From the cell containing the given text, extract its center point as (x, y) coordinate. 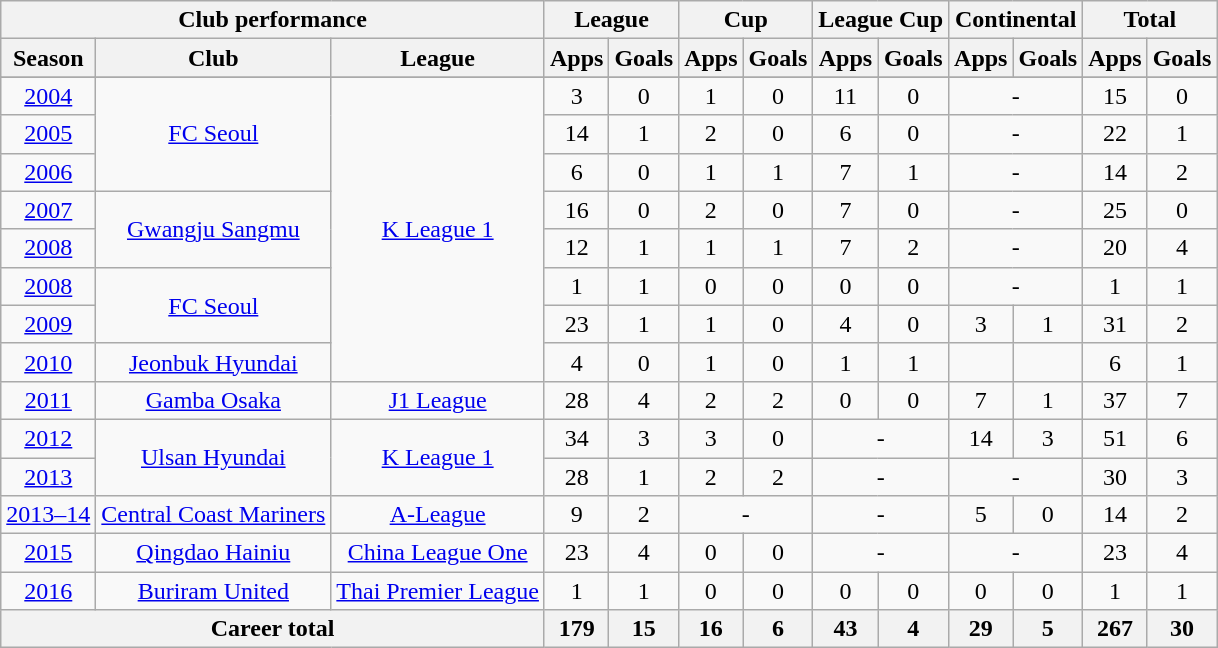
2012 (48, 438)
A-League (438, 515)
Central Coast Mariners (214, 515)
Gwangju Sangmu (214, 229)
2011 (48, 400)
Club (214, 58)
Gamba Osaka (214, 400)
34 (576, 438)
Club performance (273, 20)
31 (1115, 324)
2007 (48, 210)
2013 (48, 477)
2004 (48, 96)
51 (1115, 438)
J1 League (438, 400)
Ulsan Hyundai (214, 457)
2015 (48, 553)
2013–14 (48, 515)
League Cup (881, 20)
2016 (48, 591)
Career total (273, 629)
Buriram United (214, 591)
2010 (48, 362)
Continental (1016, 20)
29 (981, 629)
Jeonbuk Hyundai (214, 362)
Cup (746, 20)
25 (1115, 210)
2005 (48, 134)
43 (846, 629)
37 (1115, 400)
Thai Premier League (438, 591)
267 (1115, 629)
Qingdao Hainiu (214, 553)
12 (576, 248)
Total (1150, 20)
179 (576, 629)
11 (846, 96)
22 (1115, 134)
2009 (48, 324)
Season (48, 58)
9 (576, 515)
2006 (48, 172)
20 (1115, 248)
China League One (438, 553)
